From the cell containing the given text, extract its center point as (x, y) coordinate. 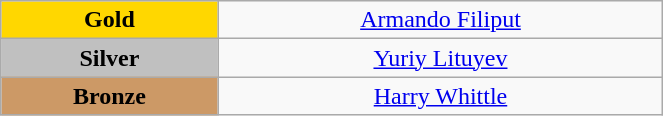
Silver (110, 58)
Armando Filiput (440, 20)
Yuriy Lituyev (440, 58)
Bronze (110, 96)
Gold (110, 20)
Harry Whittle (440, 96)
